Return the [X, Y] coordinate for the center point of the cell that contains the specified text.  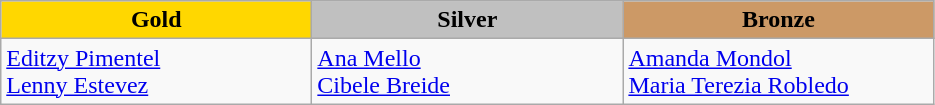
Amanda MondolMaria Terezia Robledo [778, 72]
Silver [468, 20]
Ana MelloCibele Breide [468, 72]
Gold [156, 20]
Bronze [778, 20]
Editzy PimentelLenny Estevez [156, 72]
